Provide the [x, y] coordinate of the cell's center where the given text is located.  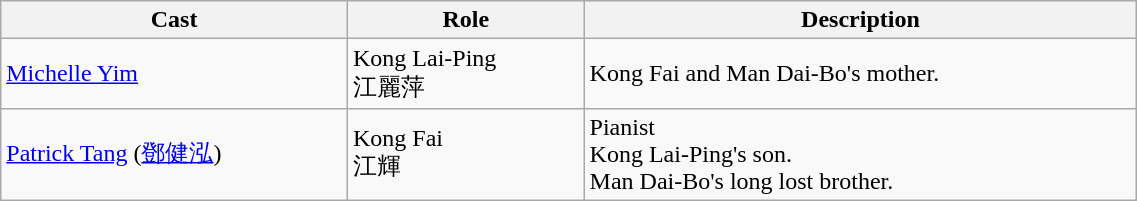
Role [466, 20]
Cast [174, 20]
Pianist Kong Lai-Ping's son. Man Dai-Bo's long lost brother. [860, 154]
Kong Lai-Ping 江麗萍 [466, 74]
Michelle Yim [174, 74]
Kong Fai and Man Dai-Bo's mother. [860, 74]
Description [860, 20]
Kong Fai 江輝 [466, 154]
Patrick Tang (鄧健泓) [174, 154]
